Capture the cell that displays the provided text and extract its (x, y) central coordinate. 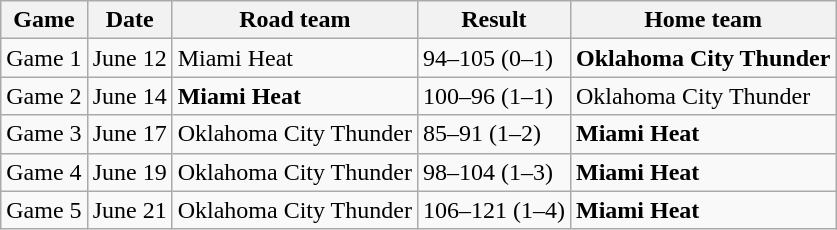
Game 4 (44, 172)
98–104 (1–3) (494, 172)
Home team (702, 20)
Game 3 (44, 134)
85–91 (1–2) (494, 134)
94–105 (0–1) (494, 58)
Game 1 (44, 58)
Result (494, 20)
106–121 (1–4) (494, 210)
Date (130, 20)
June 21 (130, 210)
Game 5 (44, 210)
June 17 (130, 134)
Road team (294, 20)
June 19 (130, 172)
Game 2 (44, 96)
June 12 (130, 58)
Game (44, 20)
June 14 (130, 96)
100–96 (1–1) (494, 96)
